Extract the (X, Y) coordinate from the center of the cell holding the provided text.  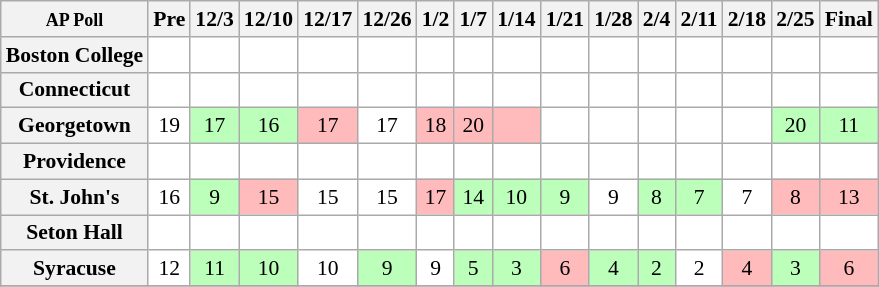
12/17 (328, 19)
1/2 (436, 19)
12/26 (386, 19)
Final (849, 19)
Boston College (74, 55)
12/3 (214, 19)
1/7 (473, 19)
Seton Hall (74, 233)
5 (473, 269)
Providence (74, 162)
2/25 (796, 19)
1/21 (566, 19)
14 (473, 197)
AP Poll (74, 19)
2/11 (698, 19)
13 (849, 197)
Georgetown (74, 126)
19 (169, 126)
Connecticut (74, 90)
Pre (169, 19)
2/18 (748, 19)
18 (436, 126)
Syracuse (74, 269)
12/10 (268, 19)
12 (169, 269)
2/4 (657, 19)
1/14 (516, 19)
St. John's (74, 197)
1/28 (614, 19)
